Provide the [x, y] coordinate of the cell's center where the given text is located.  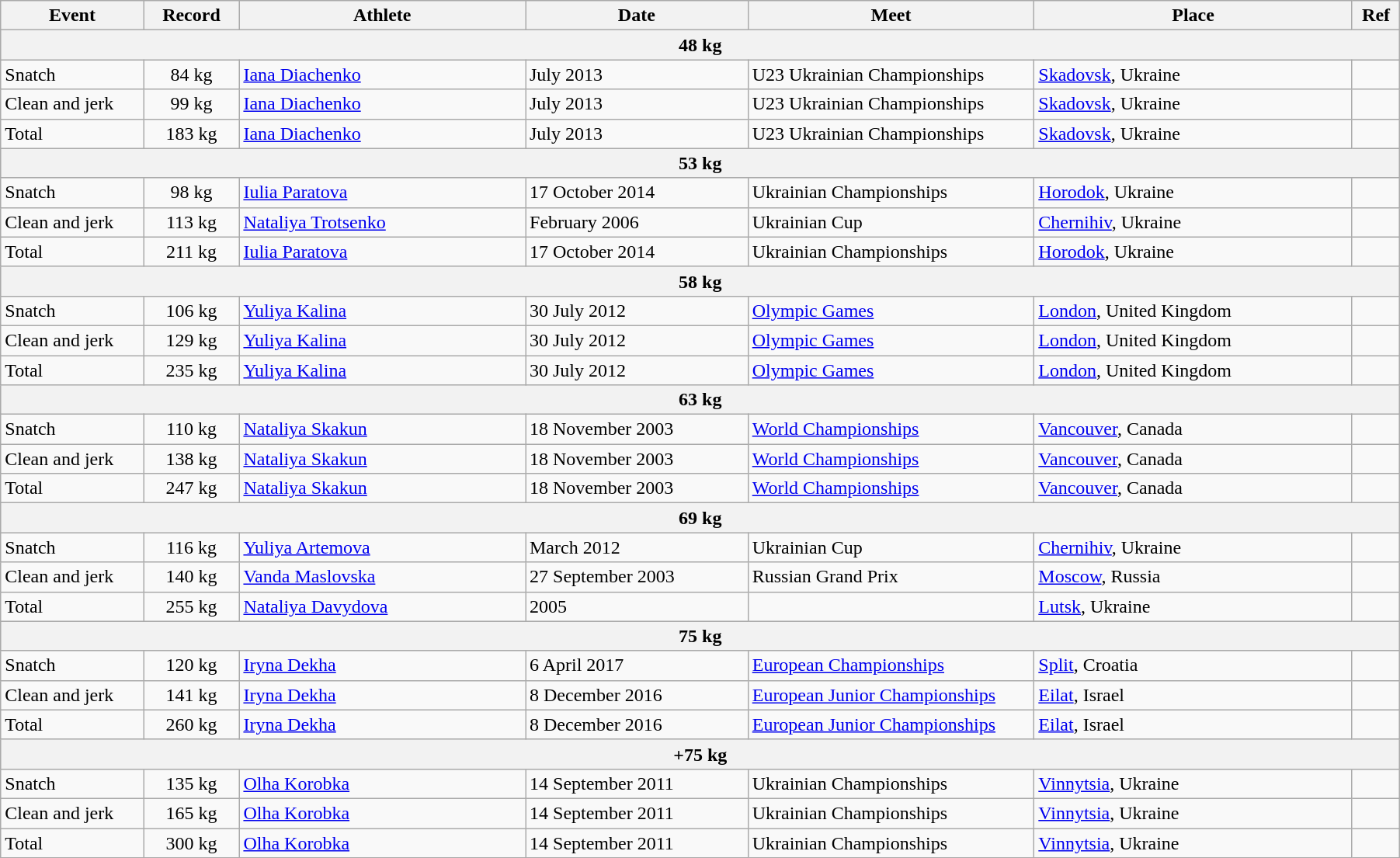
211 kg [191, 252]
138 kg [191, 459]
98 kg [191, 193]
247 kg [191, 488]
Date [637, 16]
Yuliya Artemova [382, 547]
Split, Croatia [1193, 665]
235 kg [191, 370]
140 kg [191, 577]
European Championships [891, 665]
March 2012 [637, 547]
Place [1193, 16]
135 kg [191, 783]
2005 [637, 606]
255 kg [191, 606]
69 kg [700, 518]
Athlete [382, 16]
113 kg [191, 222]
116 kg [191, 547]
120 kg [191, 665]
Vanda Maslovska [382, 577]
Nataliya Davydova [382, 606]
Nataliya Trotsenko [382, 222]
141 kg [191, 695]
99 kg [191, 104]
110 kg [191, 429]
Record [191, 16]
183 kg [191, 134]
260 kg [191, 724]
27 September 2003 [637, 577]
Moscow, Russia [1193, 577]
106 kg [191, 311]
February 2006 [637, 222]
+75 kg [700, 754]
48 kg [700, 45]
84 kg [191, 75]
Ref [1376, 16]
53 kg [700, 163]
63 kg [700, 400]
75 kg [700, 636]
6 April 2017 [637, 665]
Meet [891, 16]
Russian Grand Prix [891, 577]
Lutsk, Ukraine [1193, 606]
Event [72, 16]
300 kg [191, 842]
165 kg [191, 813]
129 kg [191, 340]
58 kg [700, 281]
